Find where the given text appears and provide that cell's center as [x, y] coordinate. 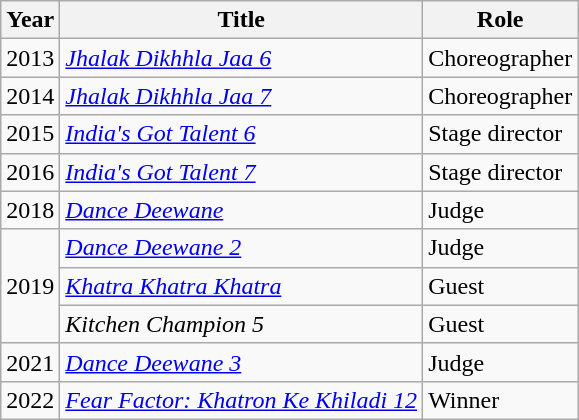
Dance Deewane 2 [242, 248]
Khatra Khatra Khatra [242, 286]
Dance Deewane 3 [242, 362]
2019 [30, 286]
2018 [30, 210]
2015 [30, 134]
Title [242, 20]
India's Got Talent 6 [242, 134]
India's Got Talent 7 [242, 172]
Jhalak Dikhhla Jaa 6 [242, 58]
Dance Deewane [242, 210]
2022 [30, 400]
2013 [30, 58]
Jhalak Dikhhla Jaa 7 [242, 96]
2014 [30, 96]
Fear Factor: Khatron Ke Khiladi 12 [242, 400]
2021 [30, 362]
Role [500, 20]
Kitchen Champion 5 [242, 324]
2016 [30, 172]
Year [30, 20]
Winner [500, 400]
